Scan for the cell matching the given text and deliver its [x, y] coordinate at center. 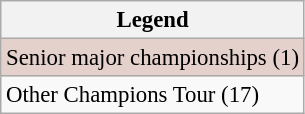
Other Champions Tour (17) [153, 95]
Legend [153, 20]
Senior major championships (1) [153, 58]
